Return (x, y) of the center of cell containing provided text 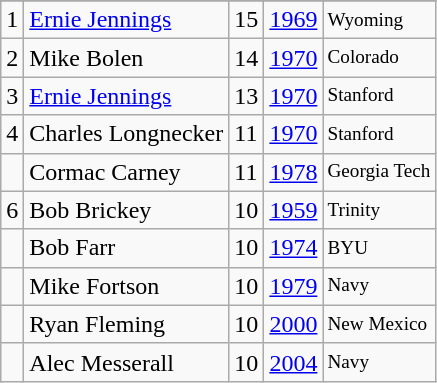
2 (12, 58)
1969 (294, 20)
Georgia Tech (379, 172)
3 (12, 96)
1974 (294, 248)
Mike Bolen (126, 58)
2000 (294, 324)
14 (246, 58)
1978 (294, 172)
2004 (294, 362)
Cormac Carney (126, 172)
Mike Fortson (126, 286)
15 (246, 20)
Ryan Fleming (126, 324)
1 (12, 20)
13 (246, 96)
Wyoming (379, 20)
Alec Messerall (126, 362)
4 (12, 134)
1979 (294, 286)
BYU (379, 248)
Bob Brickey (126, 210)
1959 (294, 210)
Charles Longnecker (126, 134)
Colorado (379, 58)
Bob Farr (126, 248)
6 (12, 210)
New Mexico (379, 324)
Trinity (379, 210)
